Identify which cell holds the provided text, then report its (x, y) central coordinate. 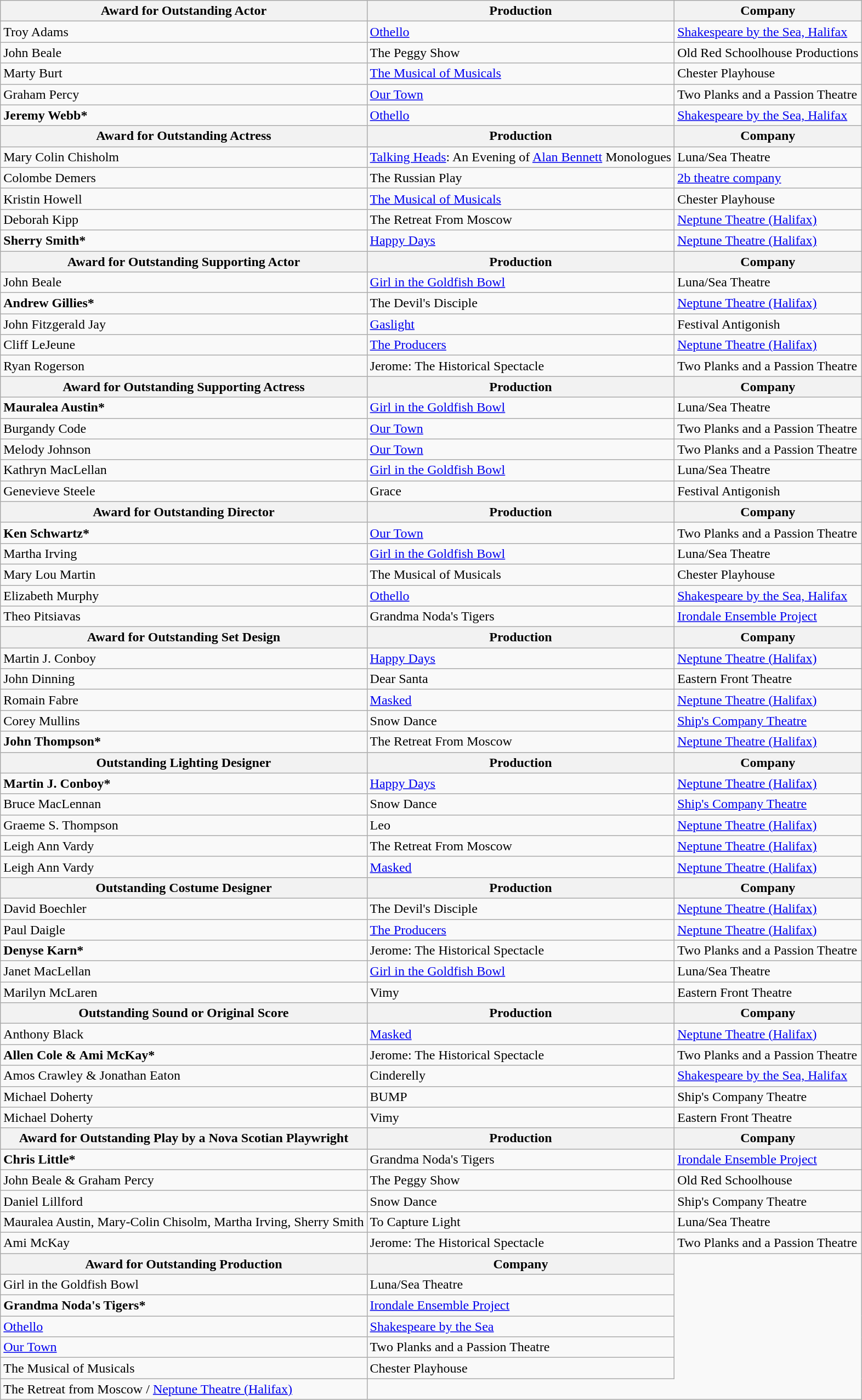
Ami McKay (184, 1243)
The Russian Play (521, 178)
Martha Irving (184, 554)
Melody Johnson (184, 449)
Martin J. Conboy (184, 658)
Award for Outstanding Set Design (184, 637)
Award for Outstanding Actress (184, 136)
Graham Percy (184, 94)
Cinderelly (521, 1076)
Kristin Howell (184, 199)
Mauralea Austin* (184, 408)
Graeme S. Thompson (184, 825)
Deborah Kipp (184, 219)
Old Red Schoolhouse Productions (768, 53)
Outstanding Costume Designer (184, 888)
John Dinning (184, 679)
Sherry Smith* (184, 240)
Amos Crawley & Jonathan Eaton (184, 1076)
Cliff LeJeune (184, 345)
Bruce MacLennan (184, 804)
Outstanding Sound or Original Score (184, 1013)
John Fitzgerald Jay (184, 324)
Award for Outstanding Actor (184, 11)
Award for Outstanding Supporting Actress (184, 387)
2b theatre company (768, 178)
BUMP (521, 1097)
Genevieve Steele (184, 491)
Dear Santa (521, 679)
Elizabeth Murphy (184, 595)
The Retreat from Moscow / Neptune Theatre (Halifax) (184, 1389)
Mary Colin Chisholm (184, 157)
To Capture Light (521, 1222)
David Boechler (184, 908)
Ryan Rogerson (184, 366)
Gaslight (521, 324)
Ken Schwartz* (184, 533)
Award for Outstanding Director (184, 512)
Colombe Demers (184, 178)
Romain Fabre (184, 700)
Troy Adams (184, 32)
Paul Daigle (184, 930)
Marty Burt (184, 74)
Award for Outstanding Supporting Actor (184, 262)
Grace (521, 491)
Chris Little* (184, 1159)
Award for Outstanding Production (184, 1263)
Martin J. Conboy* (184, 783)
Talking Heads: An Evening of Alan Bennett Monologues (521, 157)
Burgandy Code (184, 428)
Theo Pitsiavas (184, 617)
Mauralea Austin, Mary-Colin Chisolm, Martha Irving, Sherry Smith (184, 1222)
Mary Lou Martin (184, 574)
Award for Outstanding Play by a Nova Scotian Playwright (184, 1138)
Denyse Karn* (184, 951)
Kathryn MacLellan (184, 470)
Anthony Black (184, 1034)
John Thompson* (184, 742)
Andrew Gillies* (184, 303)
Janet MacLellan (184, 972)
Corey Mullins (184, 721)
Allen Cole & Ami McKay* (184, 1055)
John Beale & Graham Percy (184, 1180)
Outstanding Lighting Designer (184, 763)
Marilyn McLaren (184, 992)
Leo (521, 825)
Jeremy Webb* (184, 115)
Old Red Schoolhouse (768, 1180)
Shakespeare by the Sea (521, 1326)
Daniel Lillford (184, 1201)
Grandma Noda's Tigers* (184, 1306)
